For the text-containing cell, return its midpoint in (X, Y) coordinate format. 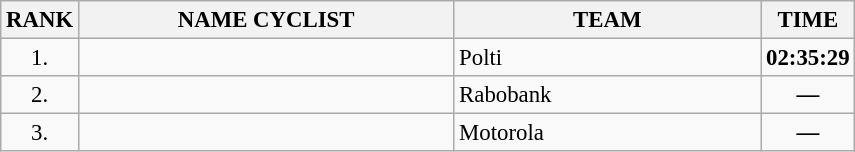
NAME CYCLIST (266, 20)
Polti (608, 58)
RANK (40, 20)
1. (40, 58)
2. (40, 95)
3. (40, 133)
TIME (808, 20)
Rabobank (608, 95)
Motorola (608, 133)
TEAM (608, 20)
02:35:29 (808, 58)
